Scan for the cell matching the given text and deliver its (x, y) coordinate at center. 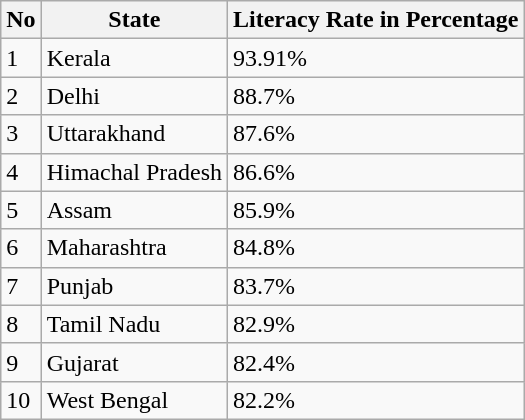
Literacy Rate in Percentage (376, 20)
87.6% (376, 134)
Assam (134, 210)
Kerala (134, 58)
88.7% (376, 96)
5 (21, 210)
6 (21, 248)
9 (21, 362)
Punjab (134, 286)
Tamil Nadu (134, 324)
85.9% (376, 210)
8 (21, 324)
State (134, 20)
4 (21, 172)
No (21, 20)
3 (21, 134)
Delhi (134, 96)
Gujarat (134, 362)
83.7% (376, 286)
Uttarakhand (134, 134)
84.8% (376, 248)
82.2% (376, 400)
10 (21, 400)
7 (21, 286)
82.4% (376, 362)
Himachal Pradesh (134, 172)
82.9% (376, 324)
2 (21, 96)
West Bengal (134, 400)
Maharashtra (134, 248)
86.6% (376, 172)
1 (21, 58)
93.91% (376, 58)
